Output the (X, Y) coordinate of the center of the cell containing the given text.  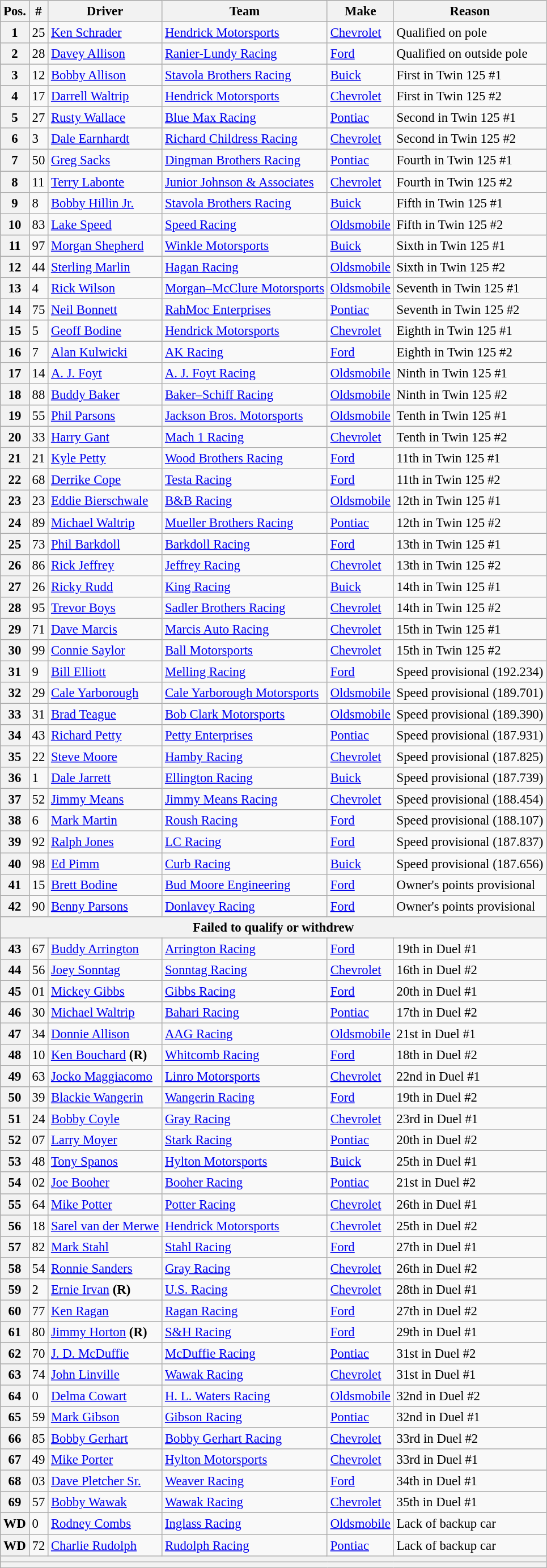
Jocko Maggiacomo (105, 1077)
Qualified on pole (469, 33)
Bob Clark Motorsports (245, 715)
19th in Duel #1 (469, 949)
Bobby Hillin Jr. (105, 203)
Fourth in Twin 125 #1 (469, 160)
20 (15, 437)
71 (39, 629)
Tenth in Twin 125 #1 (469, 416)
First in Twin 125 #2 (469, 96)
72 (39, 1545)
27th in Duel #1 (469, 1247)
# (39, 11)
Curb Racing (245, 864)
21st in Duel #2 (469, 1183)
Bill Elliott (105, 672)
Testa Racing (245, 480)
Derrike Cope (105, 480)
Mickey Gibbs (105, 991)
J. D. McDuffie (105, 1353)
Tenth in Twin 125 #2 (469, 437)
Mark Gibson (105, 1417)
32nd in Duel #1 (469, 1417)
34th in Duel #1 (469, 1481)
Seventh in Twin 125 #2 (469, 309)
23rd in Duel #1 (469, 1119)
Joey Sonntag (105, 970)
Phil Parsons (105, 416)
45 (15, 991)
Dale Earnhardt (105, 139)
Greg Sacks (105, 160)
Fifth in Twin 125 #2 (469, 224)
Sadler Brothers Racing (245, 608)
62 (15, 1353)
Rick Wilson (105, 288)
Jackson Bros. Motorsports (245, 416)
Brad Teague (105, 715)
95 (39, 608)
Donnie Allison (105, 1034)
25th in Duel #2 (469, 1226)
Barkdoll Racing (245, 544)
Alan Kulwicki (105, 352)
Speed provisional (187.656) (469, 864)
Baker–Schiff Racing (245, 395)
Sixth in Twin 125 #1 (469, 245)
LC Racing (245, 842)
U.S. Racing (245, 1290)
Ed Pimm (105, 864)
Weaver Racing (245, 1481)
Neil Bonnett (105, 309)
First in Twin 125 #1 (469, 75)
Bahari Racing (245, 1013)
Bobby Gerhart (105, 1439)
27th in Duel #2 (469, 1311)
Pos. (15, 11)
Mueller Brothers Racing (245, 522)
41 (15, 885)
Second in Twin 125 #2 (469, 139)
Ricky Rudd (105, 587)
Ragan Racing (245, 1311)
65 (15, 1417)
Bobby Allison (105, 75)
11th in Twin 125 #1 (469, 458)
Mike Porter (105, 1460)
90 (39, 906)
75 (39, 309)
19th in Duel #2 (469, 1098)
47 (15, 1034)
Stark Racing (245, 1140)
Speed provisional (192.234) (469, 672)
Buddy Baker (105, 395)
Jimmy Means Racing (245, 800)
16th in Duel #2 (469, 970)
82 (39, 1247)
Geoff Bodine (105, 331)
Qualified on outside pole (469, 54)
A. J. Foyt Racing (245, 373)
Jimmy Horton (R) (105, 1332)
Rudolph Racing (245, 1545)
Jimmy Means (105, 800)
38 (15, 821)
26th in Duel #2 (469, 1268)
88 (39, 395)
Ranier-Lundy Racing (245, 54)
92 (39, 842)
16 (15, 352)
Fifth in Twin 125 #1 (469, 203)
Tony Spanos (105, 1162)
Marcis Auto Racing (245, 629)
35th in Duel #1 (469, 1502)
Reason (469, 11)
Wood Brothers Racing (245, 458)
Speed provisional (188.107) (469, 821)
Dingman Brothers Racing (245, 160)
17th in Duel #2 (469, 1013)
H. L. Waters Racing (245, 1396)
26th in Duel #1 (469, 1204)
Speed provisional (187.931) (469, 736)
B&B Racing (245, 502)
Failed to qualify or withdrew (273, 927)
Sarel van der Merwe (105, 1226)
Mach 1 Racing (245, 437)
Ronnie Sanders (105, 1268)
40 (15, 864)
58 (15, 1268)
69 (15, 1502)
37 (15, 800)
Jeffrey Racing (245, 565)
Winkle Motorsports (245, 245)
Make (361, 11)
John Linville (105, 1375)
Blue Max Racing (245, 118)
Ken Ragan (105, 1311)
32nd in Duel #2 (469, 1396)
Ball Motorsports (245, 651)
29th in Duel #1 (469, 1332)
Harry Gant (105, 437)
Ellington Racing (245, 778)
21st in Duel #1 (469, 1034)
53 (15, 1162)
Fourth in Twin 125 #2 (469, 182)
70 (39, 1353)
Speed Racing (245, 224)
Ninth in Twin 125 #2 (469, 395)
Team (245, 11)
13th in Twin 125 #2 (469, 565)
Seventh in Twin 125 #1 (469, 288)
14th in Twin 125 #1 (469, 587)
Bud Moore Engineering (245, 885)
Richard Petty (105, 736)
42 (15, 906)
25th in Duel #1 (469, 1162)
Davey Allison (105, 54)
Morgan–McClure Motorsports (245, 288)
Rusty Wallace (105, 118)
20th in Duel #2 (469, 1140)
Sonntag Racing (245, 970)
14th in Twin 125 #2 (469, 608)
19 (15, 416)
15th in Twin 125 #2 (469, 651)
Mike Potter (105, 1204)
Speed provisional (189.390) (469, 715)
11th in Twin 125 #2 (469, 480)
McDuffie Racing (245, 1353)
Bobby Wawak (105, 1502)
13 (15, 288)
12th in Twin 125 #1 (469, 502)
Mark Stahl (105, 1247)
Donlavey Racing (245, 906)
Mark Martin (105, 821)
60 (15, 1311)
46 (15, 1013)
Roush Racing (245, 821)
Rodney Combs (105, 1524)
12th in Twin 125 #2 (469, 522)
02 (39, 1183)
74 (39, 1375)
AAG Racing (245, 1034)
Stahl Racing (245, 1247)
Rick Jeffrey (105, 565)
Phil Barkdoll (105, 544)
61 (15, 1332)
Bobby Coyle (105, 1119)
07 (39, 1140)
AK Racing (245, 352)
Eighth in Twin 125 #2 (469, 352)
66 (15, 1439)
51 (15, 1119)
18th in Duel #2 (469, 1055)
Gibson Racing (245, 1417)
33rd in Duel #1 (469, 1460)
Whitcomb Racing (245, 1055)
Trevor Boys (105, 608)
Sterling Marlin (105, 267)
Petty Enterprises (245, 736)
Eighth in Twin 125 #1 (469, 331)
Arrington Racing (245, 949)
Dale Jarrett (105, 778)
Potter Racing (245, 1204)
Junior Johnson & Associates (245, 182)
Speed provisional (187.825) (469, 757)
77 (39, 1311)
15th in Twin 125 #1 (469, 629)
80 (39, 1332)
20th in Duel #1 (469, 991)
Richard Childress Racing (245, 139)
33rd in Duel #2 (469, 1439)
A. J. Foyt (105, 373)
73 (39, 544)
Hamby Racing (245, 757)
Speed provisional (188.454) (469, 800)
Dave Marcis (105, 629)
Terry Labonte (105, 182)
31st in Duel #2 (469, 1353)
Wangerin Racing (245, 1098)
83 (39, 224)
Ernie Irvan (R) (105, 1290)
Hagan Racing (245, 267)
22nd in Duel #1 (469, 1077)
Delma Cowart (105, 1396)
Dave Pletcher Sr. (105, 1481)
King Racing (245, 587)
Ninth in Twin 125 #1 (469, 373)
31st in Duel #1 (469, 1375)
Blackie Wangerin (105, 1098)
Darrell Waltrip (105, 96)
RahMoc Enterprises (245, 309)
Joe Booher (105, 1183)
Gibbs Racing (245, 991)
01 (39, 991)
99 (39, 651)
Speed provisional (189.701) (469, 693)
Speed provisional (187.739) (469, 778)
Speed provisional (187.837) (469, 842)
97 (39, 245)
Larry Moyer (105, 1140)
Cale Yarborough (105, 693)
86 (39, 565)
35 (15, 757)
Booher Racing (245, 1183)
Buddy Arrington (105, 949)
Lake Speed (105, 224)
Ken Bouchard (R) (105, 1055)
S&H Racing (245, 1332)
89 (39, 522)
Cale Yarborough Motorsports (245, 693)
Eddie Bierschwale (105, 502)
Linro Motorsports (245, 1077)
Charlie Rudolph (105, 1545)
Bobby Gerhart Racing (245, 1439)
Kyle Petty (105, 458)
Sixth in Twin 125 #2 (469, 267)
Ken Schrader (105, 33)
Benny Parsons (105, 906)
Morgan Shepherd (105, 245)
Steve Moore (105, 757)
Driver (105, 11)
Ralph Jones (105, 842)
Inglass Racing (245, 1524)
Connie Saylor (105, 651)
32 (15, 693)
Melling Racing (245, 672)
Second in Twin 125 #1 (469, 118)
98 (39, 864)
36 (15, 778)
85 (39, 1439)
13th in Twin 125 #1 (469, 544)
28th in Duel #1 (469, 1290)
03 (39, 1481)
Brett Bodine (105, 885)
